Provide the (x, y) coordinate of the cell's center where the given text is located.  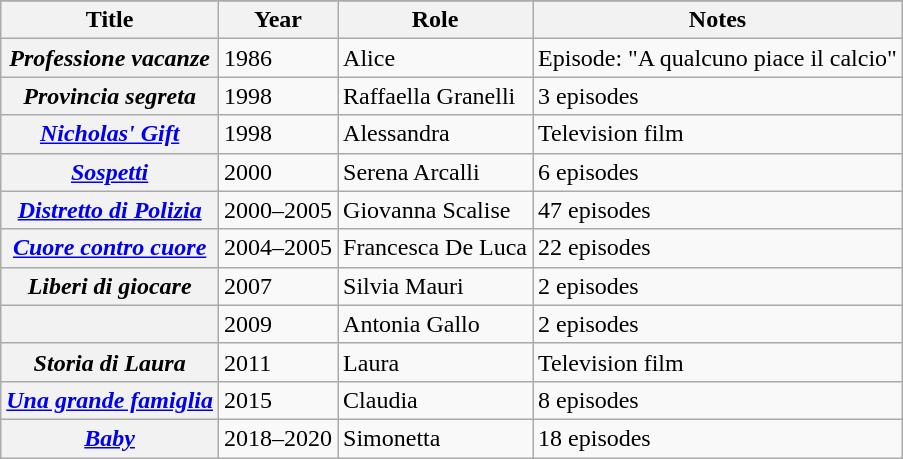
Baby (110, 438)
2009 (278, 324)
Sospetti (110, 172)
Distretto di Polizia (110, 210)
Notes (718, 20)
Francesca De Luca (436, 248)
Serena Arcalli (436, 172)
Simonetta (436, 438)
2011 (278, 362)
Una grande famiglia (110, 400)
Giovanna Scalise (436, 210)
2000–2005 (278, 210)
Year (278, 20)
Episode: "A qualcuno piace il calcio" (718, 58)
Alessandra (436, 134)
Professione vacanze (110, 58)
47 episodes (718, 210)
Silvia Mauri (436, 286)
3 episodes (718, 96)
Nicholas' Gift (110, 134)
2018–2020 (278, 438)
Raffaella Granelli (436, 96)
Role (436, 20)
8 episodes (718, 400)
2007 (278, 286)
Storia di Laura (110, 362)
1986 (278, 58)
Laura (436, 362)
2000 (278, 172)
Claudia (436, 400)
Liberi di giocare (110, 286)
Cuore contro cuore (110, 248)
2015 (278, 400)
Alice (436, 58)
6 episodes (718, 172)
2004–2005 (278, 248)
Antonia Gallo (436, 324)
18 episodes (718, 438)
22 episodes (718, 248)
Provincia segreta (110, 96)
Title (110, 20)
